Find where the given text appears and provide that cell's center as (x, y) coordinate. 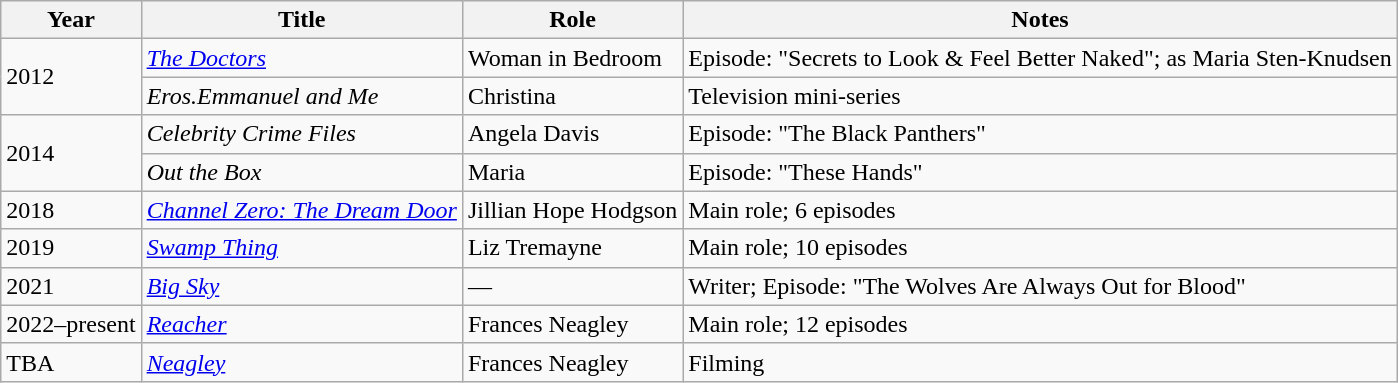
Episode: "Secrets to Look & Feel Better Naked"; as Maria Sten-Knudsen (1040, 58)
Year (71, 20)
Television mini-series (1040, 96)
2019 (71, 248)
Woman in Bedroom (572, 58)
Maria (572, 172)
Filming (1040, 362)
Neagley (302, 362)
Christina (572, 96)
Swamp Thing (302, 248)
— (572, 286)
Reacher (302, 324)
2021 (71, 286)
Main role; 12 episodes (1040, 324)
Eros.Emmanuel and Me (302, 96)
Episode: "The Black Panthers" (1040, 134)
Writer; Episode: "The Wolves Are Always Out for Blood" (1040, 286)
2012 (71, 77)
Celebrity Crime Files (302, 134)
Angela Davis (572, 134)
TBA (71, 362)
Episode: "These Hands" (1040, 172)
Out the Box (302, 172)
Main role; 6 episodes (1040, 210)
Liz Tremayne (572, 248)
Main role; 10 episodes (1040, 248)
Title (302, 20)
2018 (71, 210)
Big Sky (302, 286)
Role (572, 20)
Jillian Hope Hodgson (572, 210)
The Doctors (302, 58)
Channel Zero: The Dream Door (302, 210)
2014 (71, 153)
Notes (1040, 20)
2022–present (71, 324)
